Pinpoint the cell where the given text exists, returning its [X, Y] midpoint coordinate. 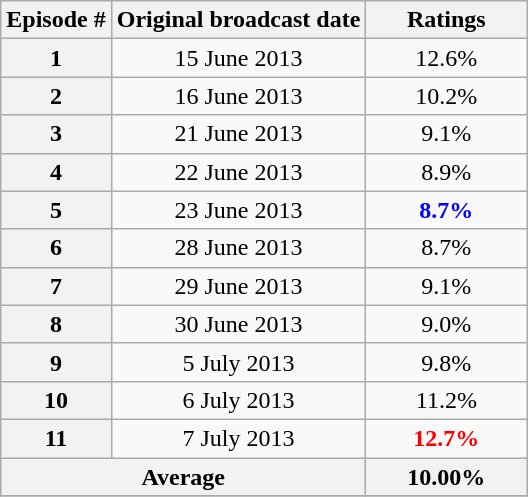
6 July 2013 [238, 400]
9.0% [446, 324]
16 June 2013 [238, 96]
6 [56, 248]
8 [56, 324]
7 July 2013 [238, 438]
Episode # [56, 20]
29 June 2013 [238, 286]
Original broadcast date [238, 20]
3 [56, 134]
23 June 2013 [238, 210]
7 [56, 286]
10 [56, 400]
30 June 2013 [238, 324]
5 July 2013 [238, 362]
5 [56, 210]
Ratings [446, 20]
15 June 2013 [238, 58]
8.9% [446, 172]
11 [56, 438]
12.7% [446, 438]
22 June 2013 [238, 172]
21 June 2013 [238, 134]
9.8% [446, 362]
10.2% [446, 96]
1 [56, 58]
9 [56, 362]
11.2% [446, 400]
4 [56, 172]
12.6% [446, 58]
10.00% [446, 477]
Average [184, 477]
28 June 2013 [238, 248]
2 [56, 96]
